From the cell containing the given text, extract its center point as (x, y) coordinate. 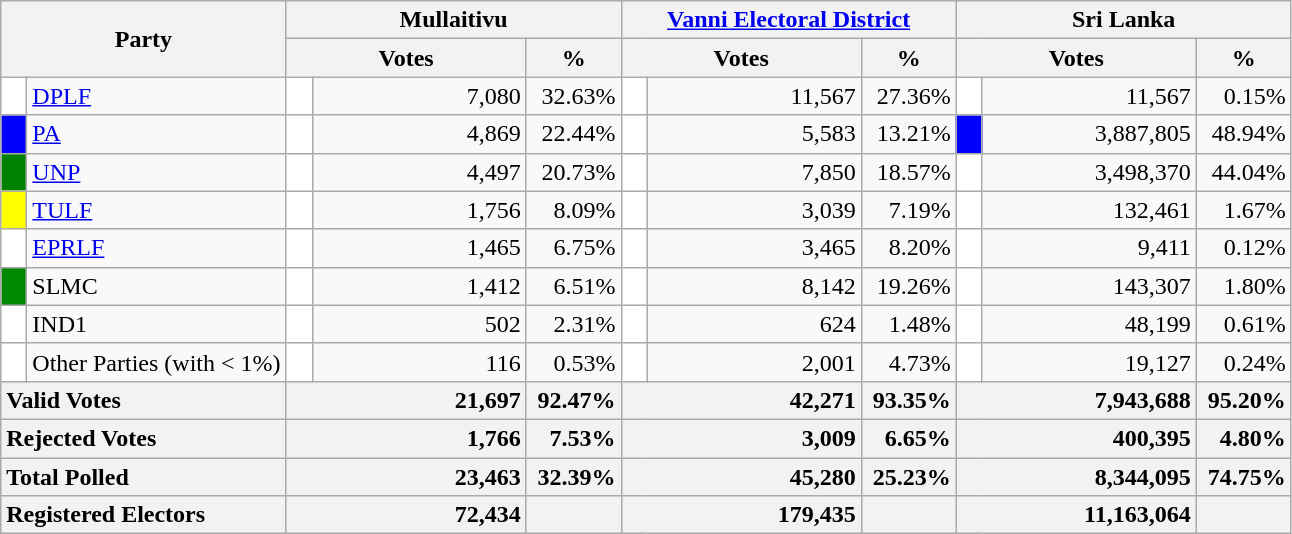
22.44% (574, 134)
8.09% (574, 210)
11,163,064 (1076, 515)
0.53% (574, 362)
Valid Votes (144, 400)
Other Parties (with < 1%) (156, 362)
3,039 (754, 210)
7,080 (419, 96)
PA (156, 134)
UNP (156, 172)
6.75% (574, 248)
Total Polled (144, 477)
Vanni Electoral District (788, 20)
502 (419, 324)
4.73% (908, 362)
27.36% (908, 96)
EPRLF (156, 248)
7,850 (754, 172)
SLMC (156, 286)
74.75% (1244, 477)
TULF (156, 210)
95.20% (1244, 400)
6.51% (574, 286)
1,465 (419, 248)
Mullaitivu (454, 20)
1,412 (419, 286)
400,395 (1076, 438)
624 (754, 324)
4.80% (1244, 438)
3,465 (754, 248)
2.31% (574, 324)
132,461 (1089, 210)
92.47% (574, 400)
7,943,688 (1076, 400)
Rejected Votes (144, 438)
143,307 (1089, 286)
6.65% (908, 438)
18.57% (908, 172)
8.20% (908, 248)
48,199 (1089, 324)
45,280 (741, 477)
32.63% (574, 96)
179,435 (741, 515)
0.24% (1244, 362)
4,497 (419, 172)
32.39% (574, 477)
5,583 (754, 134)
21,697 (406, 400)
1.67% (1244, 210)
8,142 (754, 286)
9,411 (1089, 248)
0.61% (1244, 324)
48.94% (1244, 134)
1.48% (908, 324)
4,869 (419, 134)
3,009 (741, 438)
116 (419, 362)
93.35% (908, 400)
42,271 (741, 400)
0.15% (1244, 96)
19.26% (908, 286)
72,434 (406, 515)
3,887,805 (1089, 134)
20.73% (574, 172)
1,766 (406, 438)
7.19% (908, 210)
44.04% (1244, 172)
1.80% (1244, 286)
1,756 (419, 210)
7.53% (574, 438)
Registered Electors (144, 515)
DPLF (156, 96)
19,127 (1089, 362)
8,344,095 (1076, 477)
IND1 (156, 324)
23,463 (406, 477)
Sri Lanka (1124, 20)
Party (144, 39)
0.12% (1244, 248)
2,001 (754, 362)
13.21% (908, 134)
3,498,370 (1089, 172)
25.23% (908, 477)
